Output the [X, Y] coordinate of the center of the cell containing the given text.  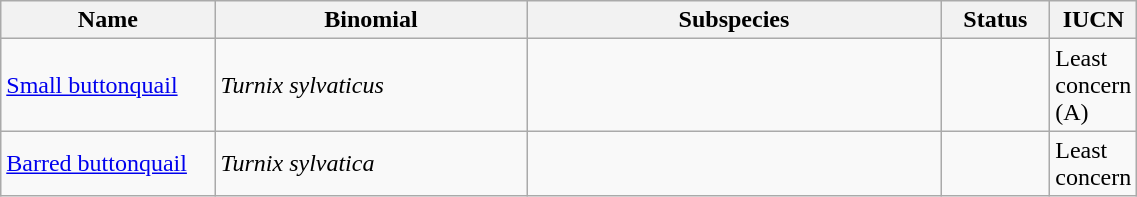
Status [996, 20]
Least concern(A) [1094, 85]
Subspecies [734, 20]
Turnix sylvaticus [371, 85]
Turnix sylvatica [371, 164]
Binomial [371, 20]
Least concern [1094, 164]
Name [108, 20]
IUCN [1094, 20]
Barred buttonquail [108, 164]
Small buttonquail [108, 85]
